Capture the cell that displays the provided text and extract its (x, y) central coordinate. 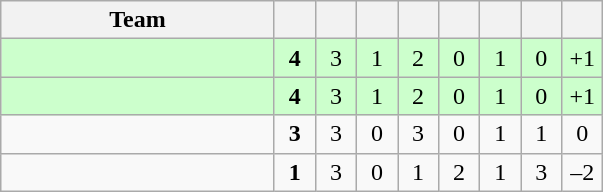
–2 (582, 172)
Team (138, 20)
